From the cell containing the given text, extract its center point as (x, y) coordinate. 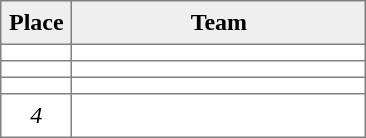
4 (36, 116)
Place (36, 23)
Team (219, 23)
